Identify which cell holds the provided text, then report its [x, y] central coordinate. 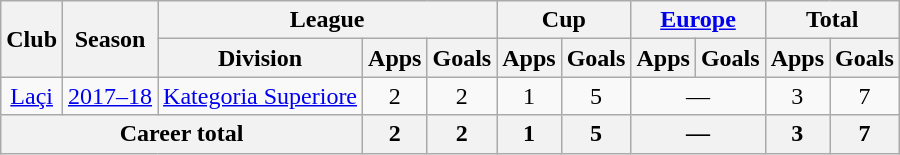
Season [110, 39]
2017–18 [110, 96]
Laçi [32, 96]
Kategoria Superiore [260, 96]
Club [32, 39]
League [328, 20]
Career total [182, 134]
Total [832, 20]
Europe [698, 20]
Cup [564, 20]
Division [260, 58]
